Search for the cell housing the specified text and yield its [X, Y] center coordinate. 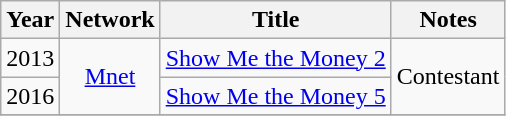
2013 [30, 58]
Notes [448, 20]
Year [30, 20]
Mnet [110, 77]
Network [110, 20]
Title [276, 20]
Contestant [448, 77]
Show Me the Money 5 [276, 96]
2016 [30, 96]
Show Me the Money 2 [276, 58]
